Find where the given text appears and provide that cell's center as (X, Y) coordinate. 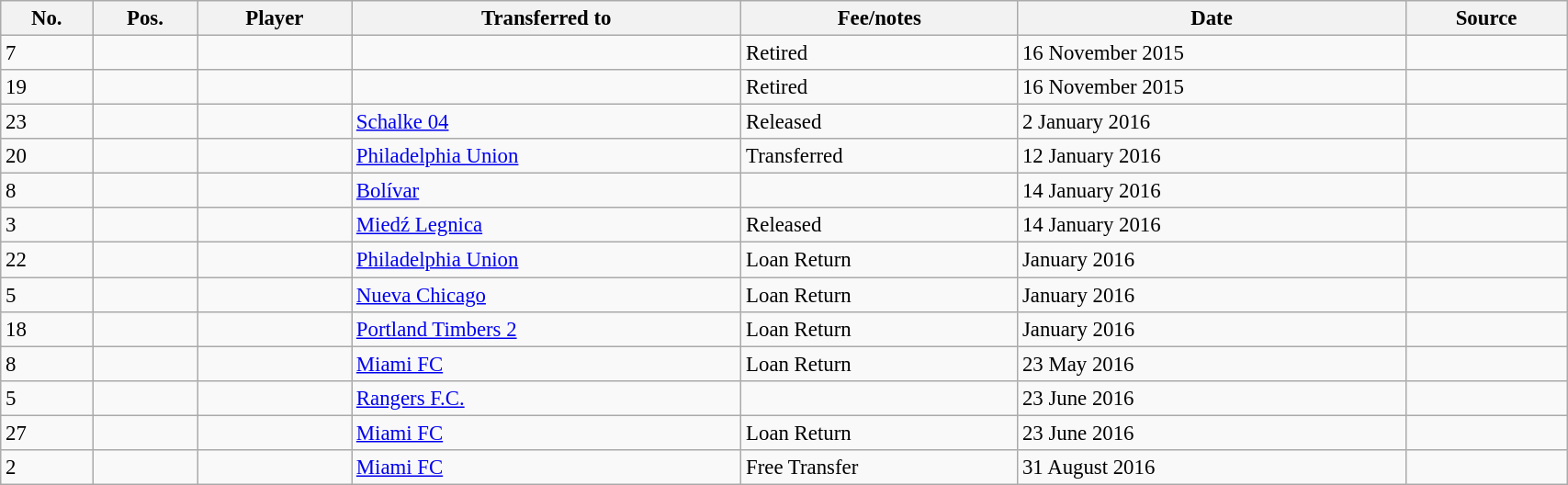
7 (47, 53)
23 (47, 122)
Player (274, 18)
Rangers F.C. (547, 398)
3 (47, 225)
Schalke 04 (547, 122)
Transferred (880, 156)
Nueva Chicago (547, 295)
Fee/notes (880, 18)
22 (47, 260)
No. (47, 18)
2 January 2016 (1213, 122)
Portland Timbers 2 (547, 329)
19 (47, 87)
Bolívar (547, 191)
Source (1486, 18)
Miedź Legnica (547, 225)
31 August 2016 (1213, 468)
Pos. (145, 18)
23 May 2016 (1213, 364)
Date (1213, 18)
Free Transfer (880, 468)
2 (47, 468)
18 (47, 329)
Transferred to (547, 18)
20 (47, 156)
27 (47, 433)
12 January 2016 (1213, 156)
